Pinpoint the cell where the given text exists, returning its [X, Y] midpoint coordinate. 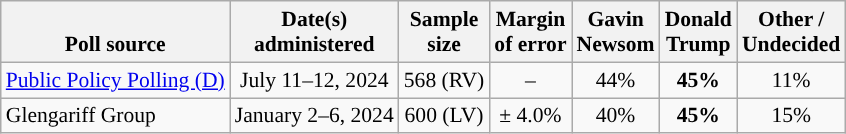
Samplesize [444, 32]
15% [791, 116]
44% [616, 80]
600 (LV) [444, 116]
Date(s)administered [314, 32]
January 2–6, 2024 [314, 116]
July 11–12, 2024 [314, 80]
– [530, 80]
Poll source [116, 32]
11% [791, 80]
568 (RV) [444, 80]
± 4.0% [530, 116]
40% [616, 116]
DonaldTrump [698, 32]
Other /Undecided [791, 32]
GavinNewsom [616, 32]
Marginof error [530, 32]
Glengariff Group [116, 116]
Public Policy Polling (D) [116, 80]
